Determine the [x, y] coordinate at the center of the cell enclosing the given text.  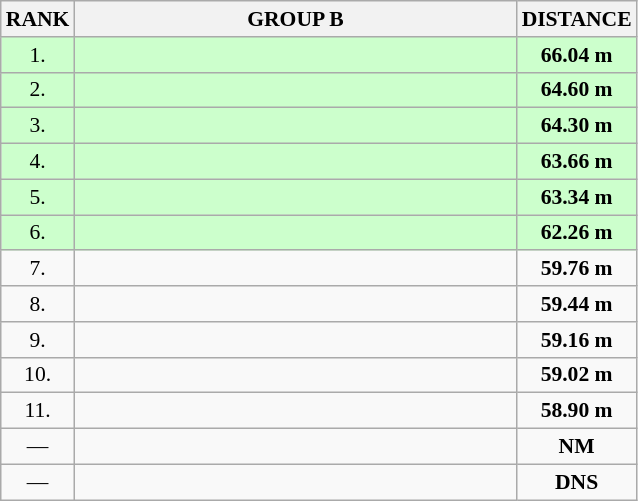
9. [38, 340]
11. [38, 411]
63.34 m [577, 197]
6. [38, 233]
59.16 m [577, 340]
5. [38, 197]
64.60 m [577, 90]
58.90 m [577, 411]
RANK [38, 19]
2. [38, 90]
3. [38, 126]
64.30 m [577, 126]
66.04 m [577, 55]
63.66 m [577, 162]
8. [38, 304]
NM [577, 447]
59.02 m [577, 375]
7. [38, 269]
62.26 m [577, 233]
59.76 m [577, 269]
4. [38, 162]
59.44 m [577, 304]
GROUP B [295, 19]
1. [38, 55]
DNS [577, 482]
DISTANCE [577, 19]
10. [38, 375]
